Find where the given text appears and provide that cell's center as [x, y] coordinate. 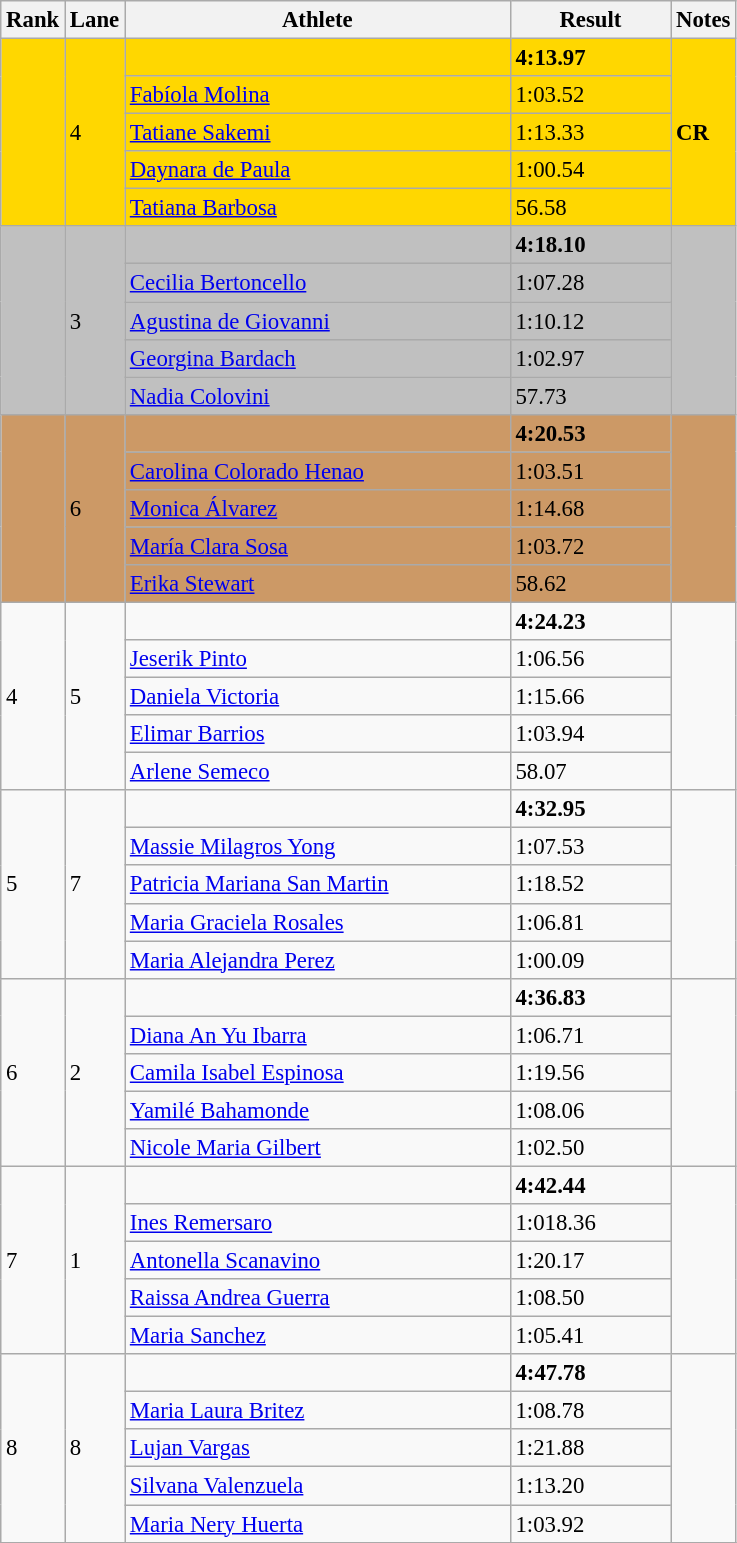
Ines Remersaro [318, 1223]
Tatiana Barbosa [318, 208]
1:06.56 [590, 659]
3 [95, 320]
1:00.09 [590, 960]
58.07 [590, 772]
Cecilia Bertoncello [318, 283]
Athlete [318, 20]
Monica Álvarez [318, 509]
1:06.81 [590, 922]
Arlene Semeco [318, 772]
4:18.10 [590, 245]
4:42.44 [590, 1185]
1:19.56 [590, 1073]
Raissa Andrea Guerra [318, 1298]
Daynara de Paula [318, 170]
Lujan Vargas [318, 1449]
4:20.53 [590, 433]
Maria Graciela Rosales [318, 922]
1:20.17 [590, 1261]
1 [95, 1260]
Jeserik Pinto [318, 659]
1:08.78 [590, 1411]
1:05.41 [590, 1336]
Maria Sanchez [318, 1336]
1:18.52 [590, 885]
1:02.50 [590, 1148]
Lane [95, 20]
Daniela Victoria [318, 697]
Tatiane Sakemi [318, 133]
Maria Alejandra Perez [318, 960]
1:21.88 [590, 1449]
Rank [33, 20]
Carolina Colorado Henao [318, 471]
Georgina Bardach [318, 358]
1:00.54 [590, 170]
Nadia Colovini [318, 396]
Agustina de Giovanni [318, 321]
Maria Laura Britez [318, 1411]
1:03.51 [590, 471]
57.73 [590, 396]
1:03.72 [590, 546]
Yamilé Bahamonde [318, 1110]
1:03.52 [590, 95]
1:08.50 [590, 1298]
1:10.12 [590, 321]
1:03.92 [590, 1524]
58.62 [590, 584]
CR [704, 133]
1:14.68 [590, 509]
1:02.97 [590, 358]
1:06.71 [590, 1035]
1:018.36 [590, 1223]
Elimar Barrios [318, 734]
Massie Milagros Yong [318, 847]
Fabíola Molina [318, 95]
Camila Isabel Espinosa [318, 1073]
Notes [704, 20]
1:07.28 [590, 283]
1:13.20 [590, 1486]
4:13.97 [590, 58]
Antonella Scanavino [318, 1261]
4:47.78 [590, 1373]
1:13.33 [590, 133]
4:32.95 [590, 809]
María Clara Sosa [318, 546]
4:36.83 [590, 997]
4:24.23 [590, 621]
56.58 [590, 208]
1:03.94 [590, 734]
Nicole Maria Gilbert [318, 1148]
Diana An Yu Ibarra [318, 1035]
Silvana Valenzuela [318, 1486]
Patricia Mariana San Martin [318, 885]
1:07.53 [590, 847]
Result [590, 20]
2 [95, 1072]
1:15.66 [590, 697]
Maria Nery Huerta [318, 1524]
Erika Stewart [318, 584]
1:08.06 [590, 1110]
